Output the (X, Y) coordinate of the center of the cell containing the given text.  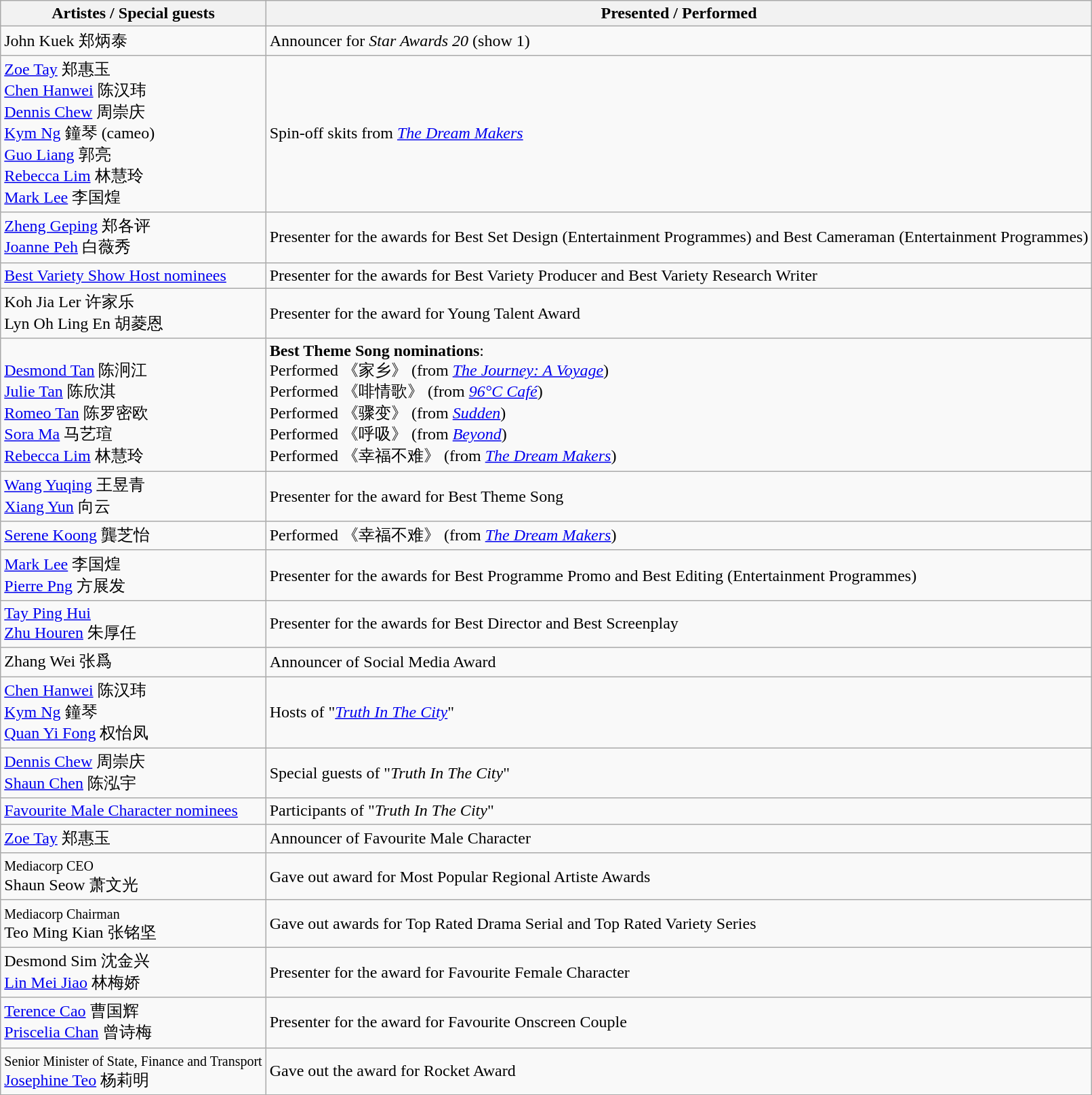
Presenter for the awards for Best Variety Producer and Best Variety Research Writer (679, 275)
Chen Hanwei 陈汉玮 Kym Ng 鐘琴 Quan Yi Fong 权怡凤 (133, 713)
Announcer of Social Media Award (679, 662)
Favourite Male Character nominees (133, 811)
Performed 《幸福不难》 (from The Dream Makers) (679, 536)
Gave out the award for Rocket Award (679, 1071)
Gave out awards for Top Rated Drama Serial and Top Rated Variety Series (679, 923)
Mediacorp Chairman Teo Ming Kian 张铭坚 (133, 923)
Zheng Geping 郑各评 Joanne Peh 白薇秀 (133, 237)
Presented / Performed (679, 14)
Terence Cao 曹国辉 Priscelia Chan 曾诗梅 (133, 1022)
Mediacorp CEO Shaun Seow 萧文光 (133, 877)
Gave out award for Most Popular Regional Artiste Awards (679, 877)
Zoe Tay 郑惠玉 (133, 838)
Zoe Tay 郑惠玉 Chen Hanwei 陈汉玮 Dennis Chew 周崇庆 Kym Ng 鐘琴 (cameo) Guo Liang 郭亮 Rebecca Lim 林慧玲 Mark Lee 李国煌 (133, 134)
Zhang Wei 张爲 (133, 662)
Presenter for the award for Favourite Female Character (679, 972)
Presenter for the awards for Best Director and Best Screenplay (679, 624)
Desmond Sim 沈金兴 Lin Mei Jiao 林梅娇 (133, 972)
Artistes / Special guests (133, 14)
Presenter for the awards for Best Programme Promo and Best Editing (Entertainment Programmes) (679, 575)
Wang Yuqing 王昱青 Xiang Yun 向云 (133, 496)
Presenter for the award for Favourite Onscreen Couple (679, 1022)
Spin-off skits from The Dream Makers (679, 134)
Presenter for the award for Young Talent Award (679, 313)
Desmond Tan 陈泂江 Julie Tan 陈欣淇 Romeo Tan 陈罗密欧 Sora Ma 马艺瑄 Rebecca Lim 林慧玲 (133, 405)
Koh Jia Ler 许家乐 Lyn Oh Ling En 胡菱恩 (133, 313)
Special guests of "Truth In The City" (679, 773)
Serene Koong 龔芝怡 (133, 536)
Announcer for Star Awards 20 (show 1) (679, 41)
Dennis Chew 周崇庆 Shaun Chen 陈泓宇 (133, 773)
Best Variety Show Host nominees (133, 275)
Announcer of Favourite Male Character (679, 838)
Participants of "Truth In The City" (679, 811)
Presenter for the awards for Best Set Design (Entertainment Programmes) and Best Cameraman (Entertainment Programmes) (679, 237)
John Kuek 郑炳泰 (133, 41)
Tay Ping Hui Zhu Houren 朱厚任 (133, 624)
Hosts of "Truth In The City" (679, 713)
Senior Minister of State, Finance and Transport Josephine Teo 杨莉明 (133, 1071)
Presenter for the award for Best Theme Song (679, 496)
Mark Lee 李国煌 Pierre Png 方展发 (133, 575)
